Search for the cell housing the specified text and yield its [x, y] center coordinate. 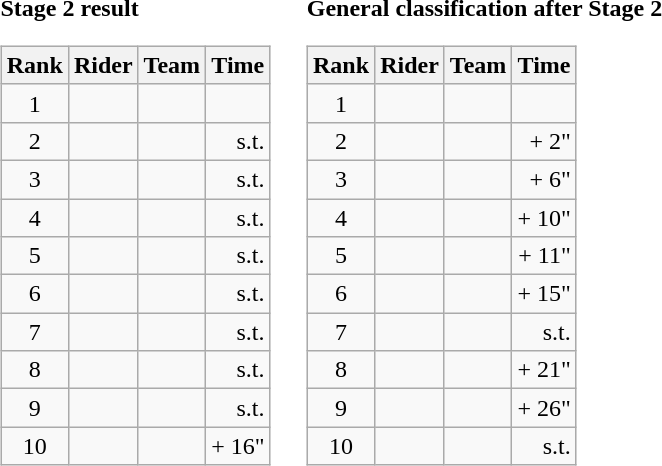
+ 2" [544, 141]
+ 26" [544, 408]
+ 21" [544, 370]
+ 15" [544, 294]
+ 16" [238, 446]
+ 10" [544, 217]
+ 6" [544, 179]
+ 11" [544, 256]
